Return the (X, Y) coordinate for the center point of the cell that contains the specified text.  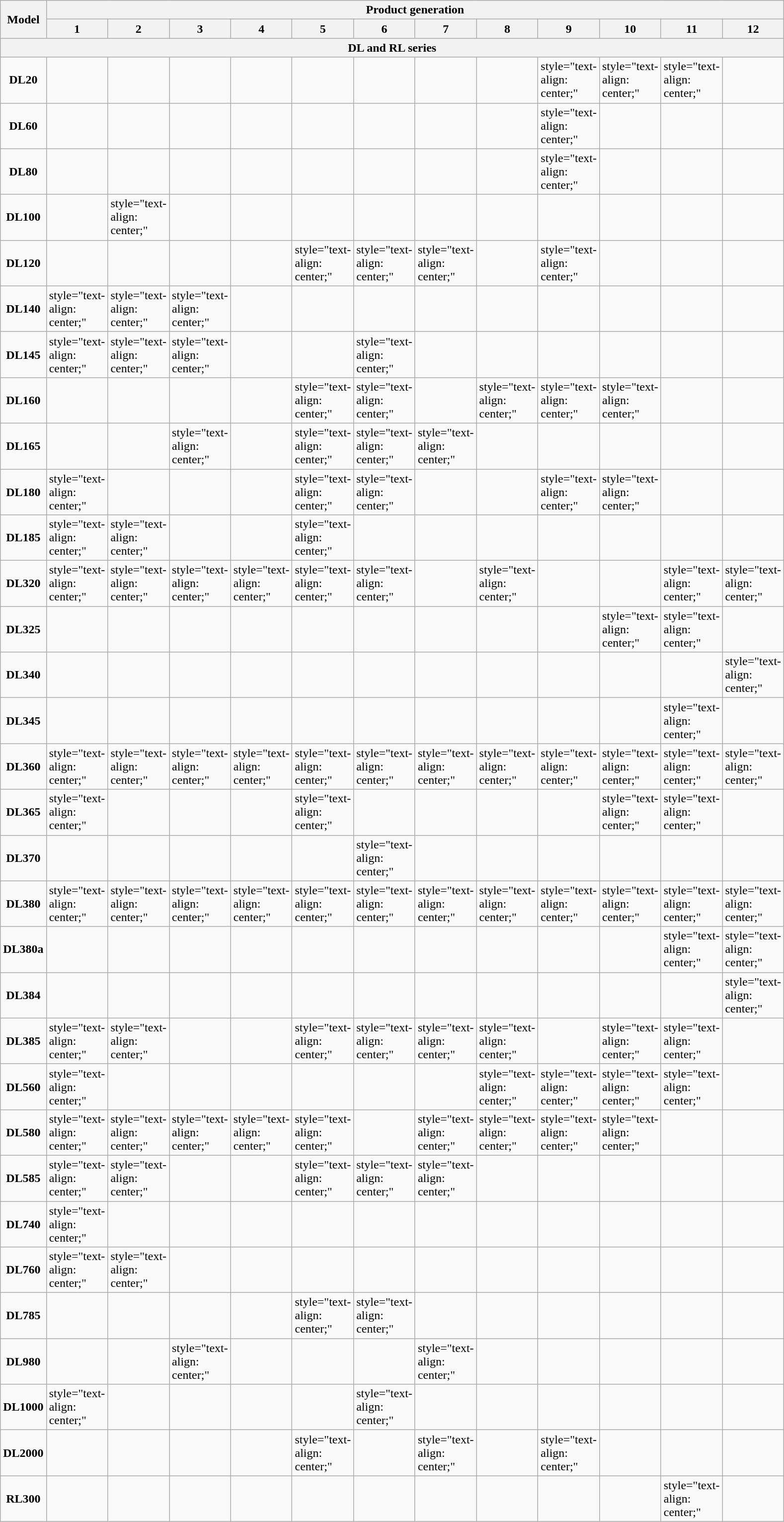
8 (507, 29)
7 (446, 29)
DL345 (23, 721)
DL2000 (23, 1453)
DL384 (23, 995)
DL325 (23, 629)
DL and RL series (392, 48)
DL560 (23, 1087)
DL1000 (23, 1407)
DL185 (23, 538)
3 (200, 29)
DL320 (23, 584)
11 (692, 29)
DL340 (23, 675)
DL120 (23, 263)
5 (323, 29)
Product generation (415, 10)
DL140 (23, 309)
RL300 (23, 1499)
1 (77, 29)
DL370 (23, 858)
DL160 (23, 400)
DL100 (23, 217)
DL380a (23, 949)
12 (753, 29)
DL585 (23, 1178)
DL80 (23, 171)
DL785 (23, 1316)
Model (23, 19)
DL760 (23, 1270)
DL740 (23, 1224)
2 (139, 29)
DL360 (23, 766)
DL20 (23, 80)
9 (569, 29)
DL145 (23, 354)
DL180 (23, 492)
6 (385, 29)
DL380 (23, 904)
4 (261, 29)
DL385 (23, 1041)
DL980 (23, 1361)
DL165 (23, 446)
DL365 (23, 812)
10 (630, 29)
DL60 (23, 126)
DL580 (23, 1132)
